Return (x, y) of the center of cell containing provided text 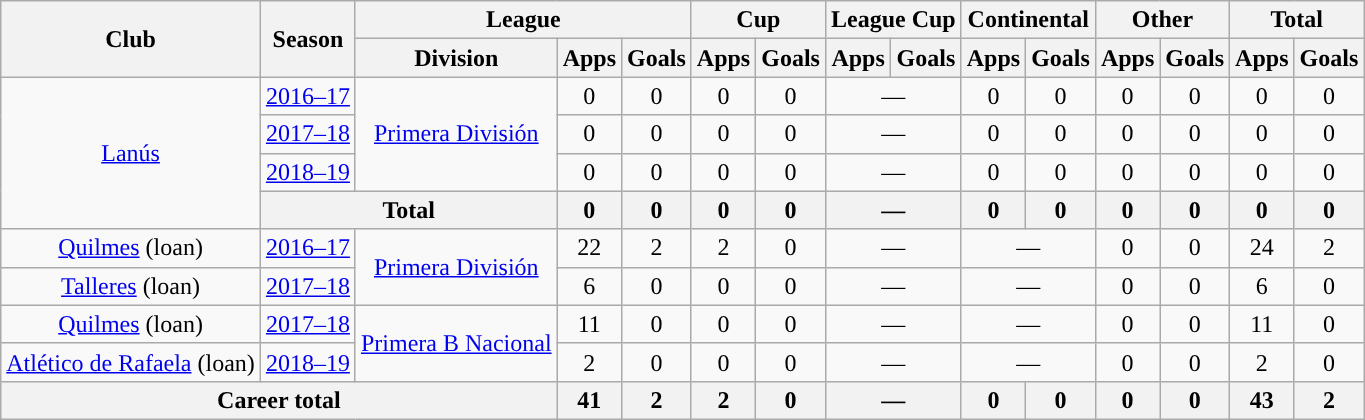
Division (456, 58)
Atlético de Rafaela (loan) (131, 362)
Talleres (loan) (131, 286)
Primera B Nacional (456, 343)
League Cup (893, 20)
Career total (279, 400)
League (523, 20)
41 (589, 400)
Other (1162, 20)
Lanús (131, 153)
Season (308, 39)
Continental (1028, 20)
43 (1262, 400)
24 (1262, 248)
Cup (758, 20)
22 (589, 248)
Club (131, 39)
